Pinpoint the cell where the given text exists, returning its (X, Y) midpoint coordinate. 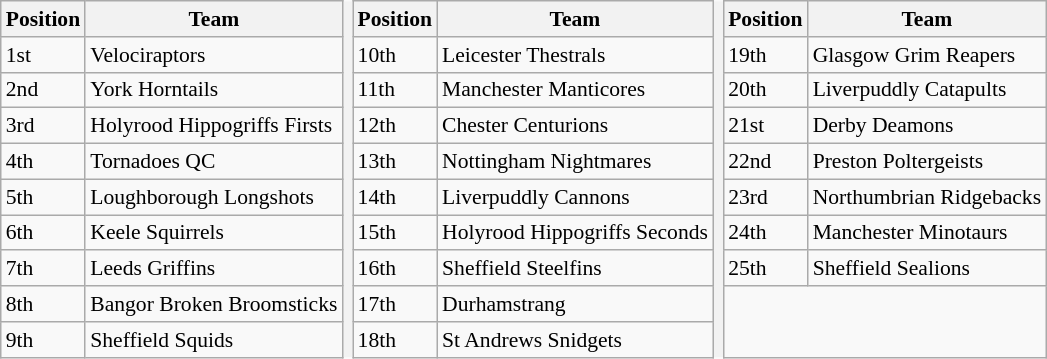
Loughborough Longshots (214, 197)
15th (395, 233)
Velociraptors (214, 55)
21st (765, 126)
St Andrews Snidgets (575, 340)
Liverpuddly Catapults (928, 90)
6th (43, 233)
12th (395, 126)
Holyrood Hippogriffs Seconds (575, 233)
Tornadoes QC (214, 162)
14th (395, 197)
Liverpuddly Cannons (575, 197)
Derby Deamons (928, 126)
1st (43, 55)
5th (43, 197)
24th (765, 233)
Manchester Manticores (575, 90)
Leicester Thestrals (575, 55)
25th (765, 269)
Nottingham Nightmares (575, 162)
Glasgow Grim Reapers (928, 55)
18th (395, 340)
Northumbrian Ridgebacks (928, 197)
8th (43, 304)
Keele Squirrels (214, 233)
11th (395, 90)
York Horntails (214, 90)
Holyrood Hippogriffs Firsts (214, 126)
7th (43, 269)
Manchester Minotaurs (928, 233)
Leeds Griffins (214, 269)
Durhamstrang (575, 304)
23rd (765, 197)
22nd (765, 162)
13th (395, 162)
17th (395, 304)
Sheffield Steelfins (575, 269)
4th (43, 162)
2nd (43, 90)
10th (395, 55)
Sheffield Sealions (928, 269)
20th (765, 90)
Bangor Broken Broomsticks (214, 304)
Sheffield Squids (214, 340)
16th (395, 269)
Preston Poltergeists (928, 162)
19th (765, 55)
3rd (43, 126)
Chester Centurions (575, 126)
9th (43, 340)
